From the cell containing the given text, extract its center point as [x, y] coordinate. 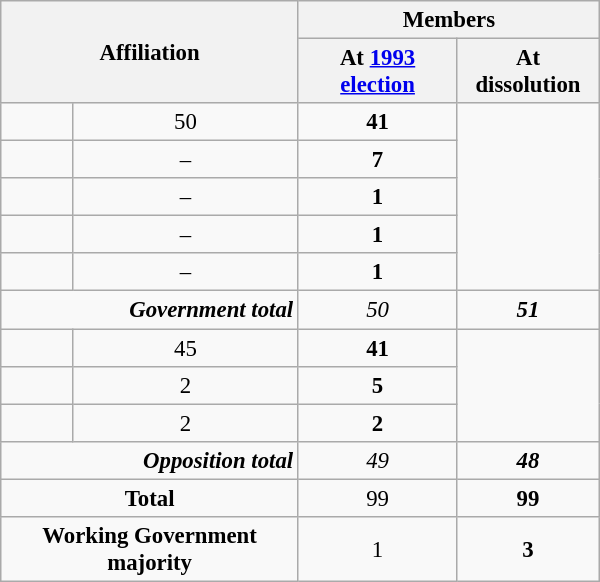
49 [377, 460]
Affiliation [150, 52]
Government total [150, 310]
Working Government majority [150, 550]
48 [528, 460]
3 [528, 550]
51 [528, 310]
At dissolution [528, 72]
At 1993 election [377, 72]
Opposition total [150, 460]
5 [377, 385]
Total [150, 498]
Members [448, 20]
7 [377, 160]
45 [185, 348]
